Extract the (X, Y) coordinate from the center of the cell holding the provided text.  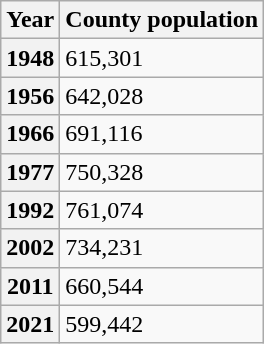
691,116 (162, 134)
615,301 (162, 58)
642,028 (162, 96)
1977 (30, 172)
2002 (30, 248)
750,328 (162, 172)
734,231 (162, 248)
1956 (30, 96)
2021 (30, 324)
Year (30, 20)
2011 (30, 286)
County population (162, 20)
1966 (30, 134)
1948 (30, 58)
761,074 (162, 210)
660,544 (162, 286)
599,442 (162, 324)
1992 (30, 210)
